Locate the cell with the specified text and output its [x, y] center coordinate. 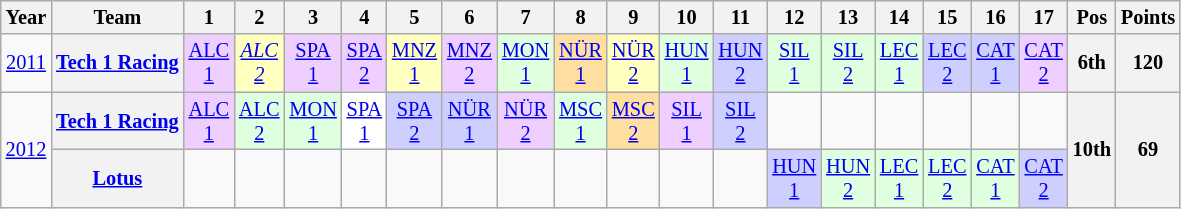
2012 [26, 150]
2 [259, 17]
Team [117, 17]
5 [414, 17]
MSC2 [634, 121]
MNZ2 [470, 63]
14 [899, 17]
1 [209, 17]
3 [312, 17]
6 [470, 17]
15 [947, 17]
10th [1092, 150]
Points [1148, 17]
6th [1092, 63]
Pos [1092, 17]
16 [995, 17]
4 [364, 17]
7 [526, 17]
10 [687, 17]
9 [634, 17]
8 [580, 17]
Lotus [117, 178]
2011 [26, 63]
17 [1044, 17]
11 [740, 17]
MSC1 [580, 121]
120 [1148, 63]
69 [1148, 150]
Year [26, 17]
13 [848, 17]
12 [794, 17]
MNZ1 [414, 63]
